Pinpoint the cell where the given text exists, returning its (X, Y) midpoint coordinate. 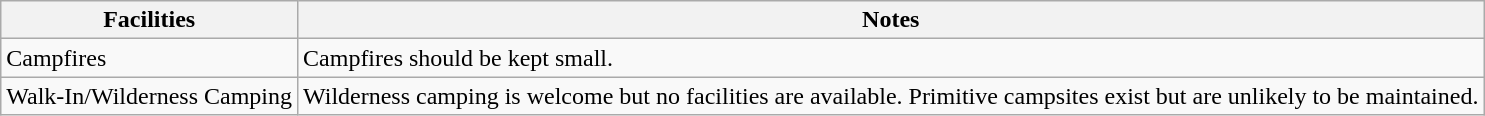
Walk-In/Wilderness Camping (150, 96)
Campfires (150, 58)
Facilities (150, 20)
Wilderness camping is welcome but no facilities are available. Primitive campsites exist but are unlikely to be maintained. (891, 96)
Notes (891, 20)
Campfires should be kept small. (891, 58)
